Locate the cell with the specified text and output its (X, Y) center coordinate. 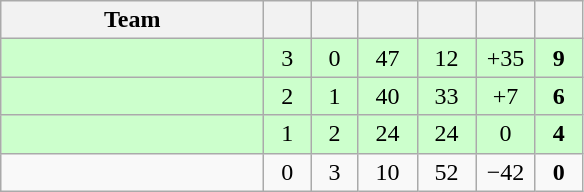
33 (446, 96)
10 (388, 172)
9 (558, 58)
−42 (506, 172)
+7 (506, 96)
12 (446, 58)
52 (446, 172)
+35 (506, 58)
6 (558, 96)
47 (388, 58)
Team (132, 20)
4 (558, 134)
40 (388, 96)
